Provide the [X, Y] coordinate of the cell's center where the given text is located.  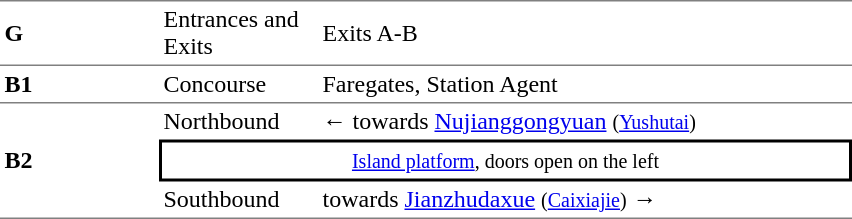
Faregates, Station Agent [585, 85]
B1 [80, 85]
Concourse [238, 85]
G [80, 33]
Entrances and Exits [238, 33]
Exits A-B [585, 33]
Northbound [238, 122]
← towards Nujianggongyuan (Yushutai) [585, 122]
Island platform, doors open on the left [506, 161]
